Detect which cell encompasses the target text, then output its (X, Y) center coordinate. 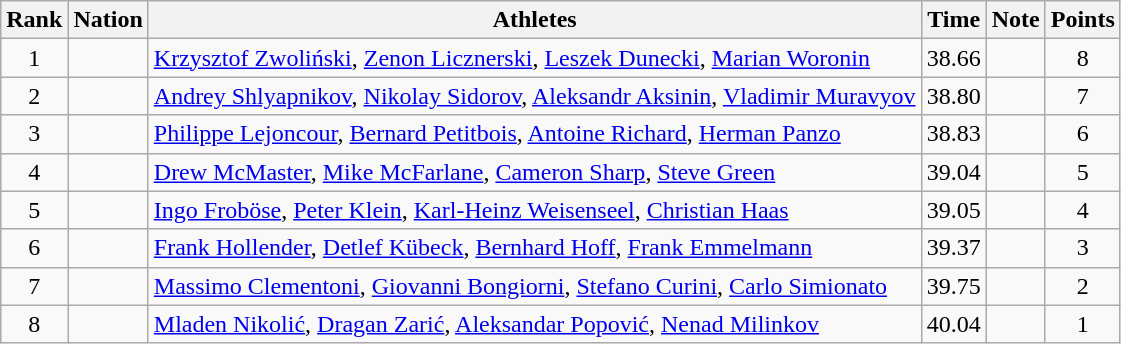
40.04 (954, 324)
Andrey Shlyapnikov, Nikolay Sidorov, Aleksandr Aksinin, Vladimir Muravyov (534, 96)
Nation (108, 20)
38.66 (954, 58)
Ingo Froböse, Peter Klein, Karl-Heinz Weisenseel, Christian Haas (534, 210)
Athletes (534, 20)
38.80 (954, 96)
39.37 (954, 248)
Massimo Clementoni, Giovanni Bongiorni, Stefano Curini, Carlo Simionato (534, 286)
Mladen Nikolić, Dragan Zarić, Aleksandar Popović, Nenad Milinkov (534, 324)
Krzysztof Zwoliński, Zenon Licznerski, Leszek Dunecki, Marian Woronin (534, 58)
Frank Hollender, Detlef Kübeck, Bernhard Hoff, Frank Emmelmann (534, 248)
Note (1016, 20)
Points (1082, 20)
Time (954, 20)
39.75 (954, 286)
Rank (34, 20)
39.04 (954, 172)
38.83 (954, 134)
Philippe Lejoncour, Bernard Petitbois, Antoine Richard, Herman Panzo (534, 134)
39.05 (954, 210)
Drew McMaster, Mike McFarlane, Cameron Sharp, Steve Green (534, 172)
